Determine the [X, Y] coordinate at the center of the cell enclosing the given text.  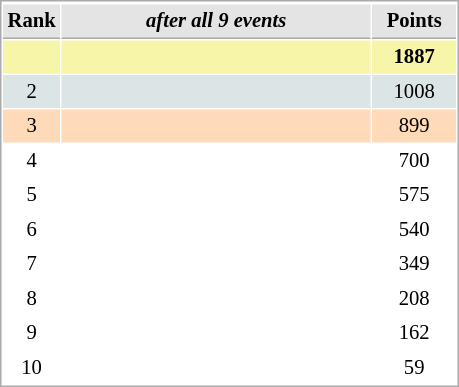
162 [414, 332]
540 [414, 230]
575 [414, 194]
6 [32, 230]
899 [414, 126]
10 [32, 368]
after all 9 events [216, 21]
700 [414, 160]
3 [32, 126]
1887 [414, 56]
4 [32, 160]
Rank [32, 21]
7 [32, 264]
9 [32, 332]
59 [414, 368]
5 [32, 194]
Points [414, 21]
2 [32, 92]
349 [414, 264]
208 [414, 298]
1008 [414, 92]
8 [32, 298]
